Extract the (x, y) coordinate from the center of the cell holding the provided text.  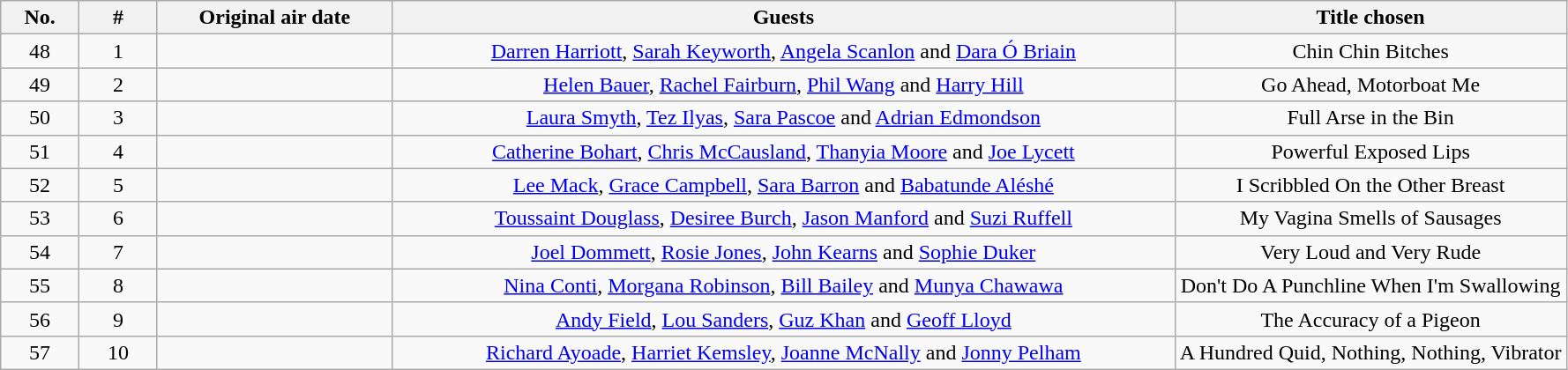
Don't Do A Punchline When I'm Swallowing (1370, 285)
3 (118, 118)
Full Arse in the Bin (1370, 118)
Nina Conti, Morgana Robinson, Bill Bailey and Munya Chawawa (784, 285)
Original air date (274, 18)
I Scribbled On the Other Breast (1370, 185)
52 (41, 185)
56 (41, 319)
49 (41, 85)
Darren Harriott, Sarah Keyworth, Angela Scanlon and Dara Ó Briain (784, 51)
The Accuracy of a Pigeon (1370, 319)
Joel Dommett, Rosie Jones, John Kearns and Sophie Duker (784, 252)
1 (118, 51)
Helen Bauer, Rachel Fairburn, Phil Wang and Harry Hill (784, 85)
Guests (784, 18)
No. (41, 18)
50 (41, 118)
55 (41, 285)
Go Ahead, Motorboat Me (1370, 85)
10 (118, 352)
51 (41, 152)
57 (41, 352)
48 (41, 51)
2 (118, 85)
Very Loud and Very Rude (1370, 252)
Andy Field, Lou Sanders, Guz Khan and Geoff Lloyd (784, 319)
7 (118, 252)
8 (118, 285)
Catherine Bohart, Chris McCausland, Thanyia Moore and Joe Lycett (784, 152)
A Hundred Quid, Nothing, Nothing, Vibrator (1370, 352)
5 (118, 185)
Toussaint Douglass, Desiree Burch, Jason Manford and Suzi Ruffell (784, 218)
Laura Smyth, Tez Ilyas, Sara Pascoe and Adrian Edmondson (784, 118)
53 (41, 218)
Powerful Exposed Lips (1370, 152)
Chin Chin Bitches (1370, 51)
Lee Mack, Grace Campbell, Sara Barron and Babatunde Aléshé (784, 185)
Richard Ayoade, Harriet Kemsley, Joanne McNally and Jonny Pelham (784, 352)
4 (118, 152)
9 (118, 319)
Title chosen (1370, 18)
6 (118, 218)
# (118, 18)
54 (41, 252)
My Vagina Smells of Sausages (1370, 218)
